Return [X, Y] of the center of cell containing provided text 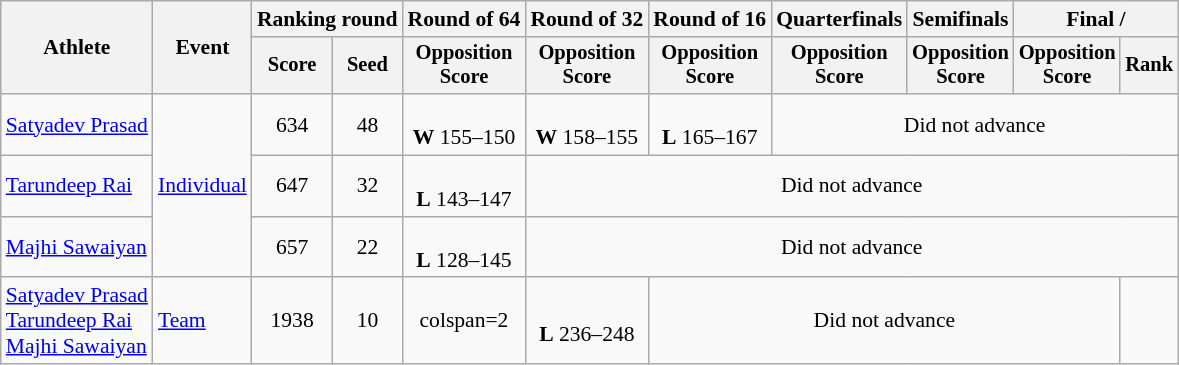
L 236–248 [586, 322]
L 128–145 [464, 248]
Seed [367, 66]
634 [292, 124]
Round of 32 [586, 19]
colspan=2 [464, 322]
657 [292, 248]
1938 [292, 322]
Satyadev PrasadTarundeep RaiMajhi Sawaiyan [77, 322]
L 143–147 [464, 186]
22 [367, 248]
Score [292, 66]
647 [292, 186]
48 [367, 124]
W 158–155 [586, 124]
10 [367, 322]
Tarundeep Rai [77, 186]
Rank [1149, 66]
Majhi Sawaiyan [77, 248]
Satyadev Prasad [77, 124]
L 165–167 [710, 124]
Final / [1096, 19]
Round of 16 [710, 19]
Ranking round [328, 19]
Event [202, 48]
32 [367, 186]
Individual [202, 186]
Athlete [77, 48]
Round of 64 [464, 19]
Semifinals [960, 19]
W 155–150 [464, 124]
Quarterfinals [839, 19]
Team [202, 322]
